Return (x, y) of the center of cell containing provided text 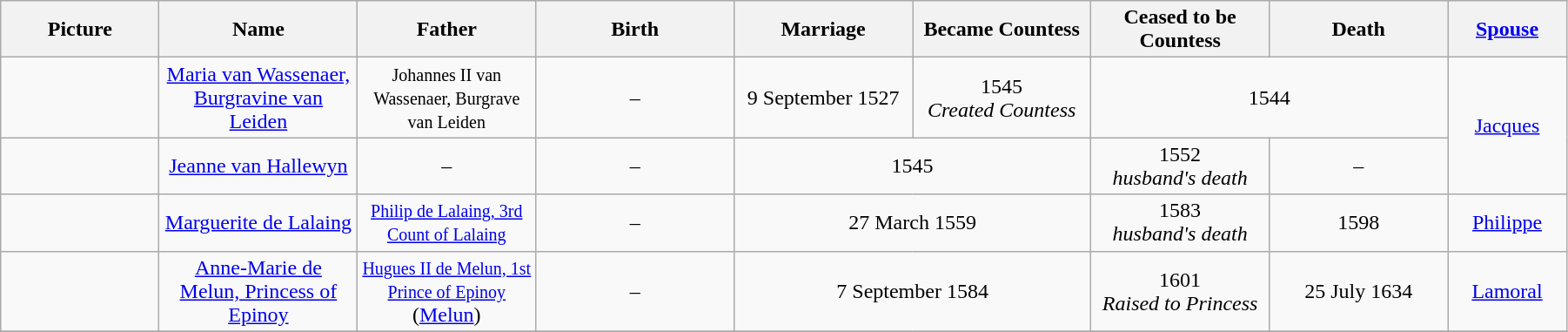
Marriage (823, 30)
1544 (1270, 98)
Anne-Marie de Melun, Princess of Epinoy (258, 291)
25 July 1634 (1359, 291)
Death (1359, 30)
Became Countess (1002, 30)
Ceased to be Countess (1180, 30)
Marguerite de Lalaing (258, 223)
Jeanne van Hallewyn (258, 166)
Philippe (1507, 223)
Philip de Lalaing, 3rd Count of Lalaing (447, 223)
1552husband's death (1180, 166)
Spouse (1507, 30)
Picture (80, 30)
Lamoral (1507, 291)
Maria van Wassenaer, Burgravine van Leiden (258, 98)
1583husband's death (1180, 223)
Hugues II de Melun, 1st Prince of Epinoy(Melun) (447, 291)
Birth (635, 30)
1545 (913, 166)
9 September 1527 (823, 98)
1598 (1359, 223)
1545Created Countess (1002, 98)
27 March 1559 (913, 223)
1601Raised to Princess (1180, 291)
Father (447, 30)
Name (258, 30)
Johannes II van Wassenaer, Burgrave van Leiden (447, 98)
7 September 1584 (913, 291)
Jacques (1507, 125)
